Search for the cell housing the specified text and yield its (X, Y) center coordinate. 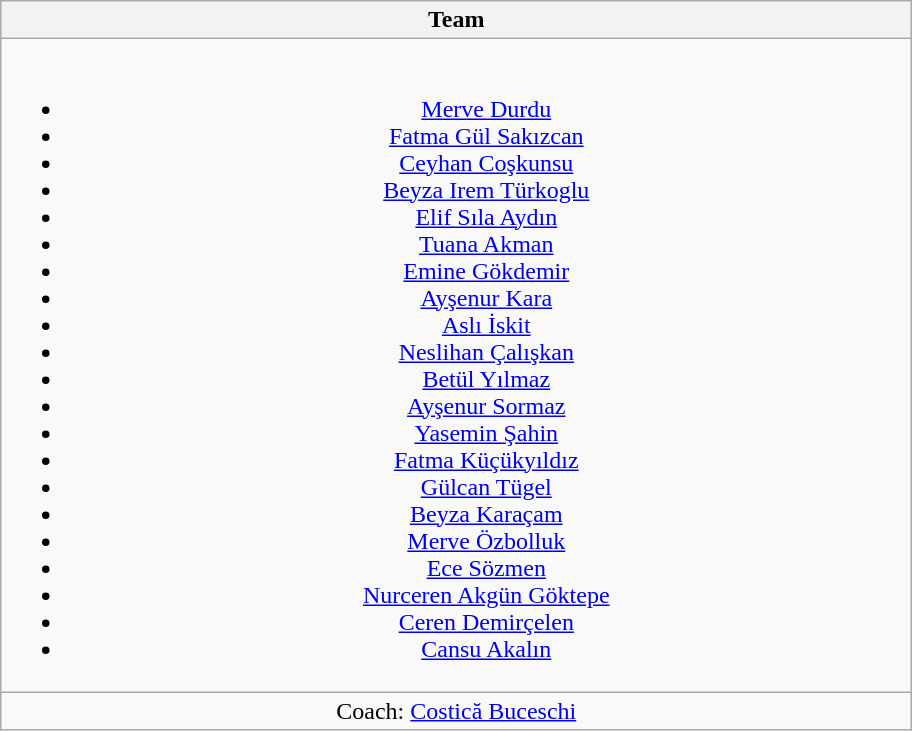
Coach: Costică Buceschi (456, 711)
Team (456, 20)
